For the text-containing cell, return its midpoint in [x, y] coordinate format. 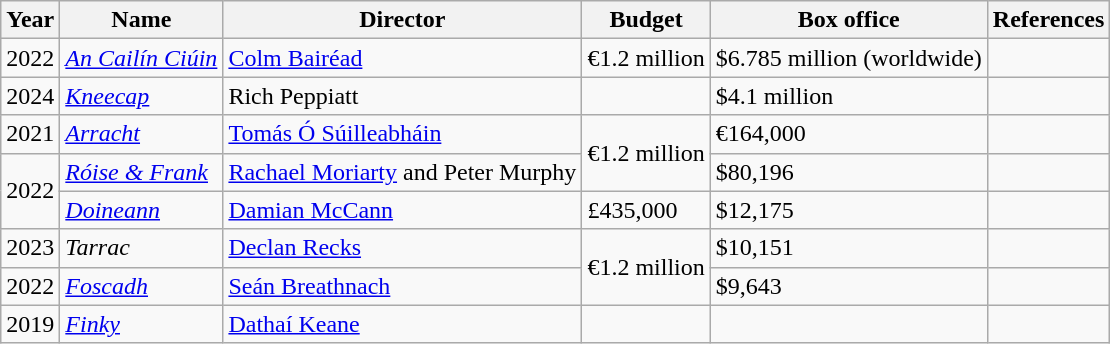
$9,643 [848, 286]
Box office [848, 20]
Colm Bairéad [402, 58]
Finky [142, 324]
Dathaí Keane [402, 324]
Damian McCann [402, 210]
Doineann [142, 210]
Declan Recks [402, 248]
Seán Breathnach [402, 286]
Foscadh [142, 286]
Rich Peppiatt [402, 96]
References [1048, 20]
2021 [30, 134]
£435,000 [646, 210]
Year [30, 20]
Director [402, 20]
Budget [646, 20]
$12,175 [848, 210]
2024 [30, 96]
$10,151 [848, 248]
Tarrac [142, 248]
$6.785 million (worldwide) [848, 58]
2019 [30, 324]
2023 [30, 248]
An Cailín Ciúin [142, 58]
$4.1 million [848, 96]
Arracht [142, 134]
Róise & Frank [142, 172]
$80,196 [848, 172]
Name [142, 20]
Kneecap [142, 96]
€164,000 [848, 134]
Tomás Ó Súilleabháin [402, 134]
Rachael Moriarty and Peter Murphy [402, 172]
